Output the [x, y] coordinate of the center of the cell containing the given text.  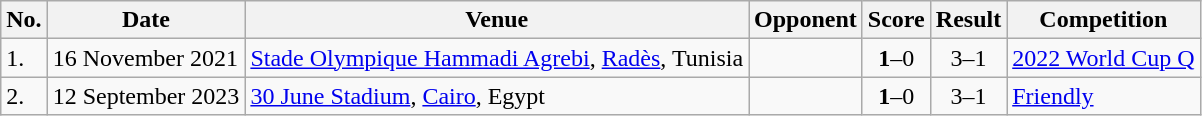
2. [24, 96]
Score [896, 20]
1. [24, 58]
12 September 2023 [146, 96]
No. [24, 20]
Stade Olympique Hammadi Agrebi, Radès, Tunisia [497, 58]
Venue [497, 20]
Competition [1104, 20]
Result [968, 20]
2022 World Cup Q [1104, 58]
Opponent [806, 20]
Date [146, 20]
Friendly [1104, 96]
16 November 2021 [146, 58]
30 June Stadium, Cairo, Egypt [497, 96]
